Locate the cell with the specified text and output its [x, y] center coordinate. 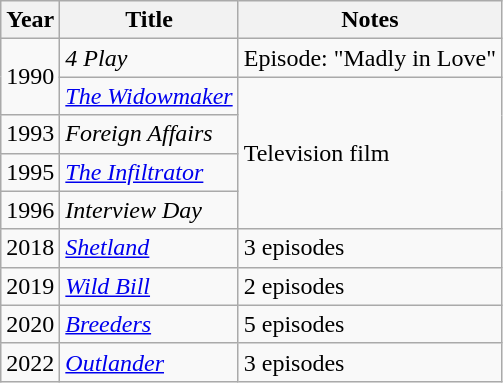
1993 [30, 134]
2020 [30, 324]
The Infiltrator [149, 172]
1995 [30, 172]
1996 [30, 210]
Title [149, 20]
Shetland [149, 248]
2 episodes [370, 286]
The Widowmaker [149, 96]
2022 [30, 362]
1990 [30, 77]
4 Play [149, 58]
Outlander [149, 362]
Year [30, 20]
Breeders [149, 324]
Episode: "Madly in Love" [370, 58]
2018 [30, 248]
Television film [370, 153]
Wild Bill [149, 286]
2019 [30, 286]
Foreign Affairs [149, 134]
Interview Day [149, 210]
Notes [370, 20]
5 episodes [370, 324]
